Search for the cell housing the specified text and yield its [x, y] center coordinate. 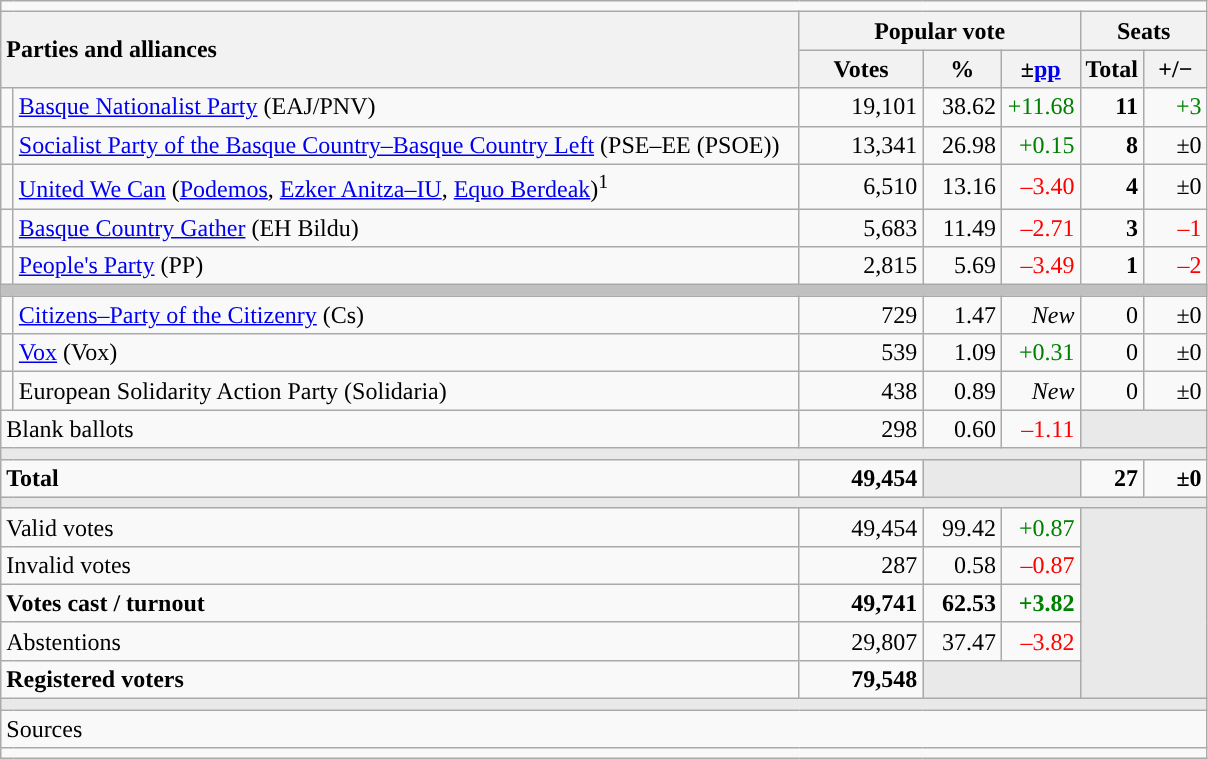
Citizens–Party of the Citizenry (Cs) [406, 315]
Votes [861, 69]
13,341 [861, 145]
1.47 [962, 315]
11.49 [962, 228]
79,548 [861, 679]
438 [861, 391]
0.58 [962, 565]
5,683 [861, 228]
3 [1112, 228]
Votes cast / turnout [400, 603]
–3.82 [1040, 641]
Invalid votes [400, 565]
27 [1112, 478]
26.98 [962, 145]
+3.82 [1040, 603]
19,101 [861, 107]
People's Party (PP) [406, 266]
298 [861, 429]
Basque Nationalist Party (EAJ/PNV) [406, 107]
0.89 [962, 391]
+0.15 [1040, 145]
–3.49 [1040, 266]
Basque Country Gather (EH Bildu) [406, 228]
+11.68 [1040, 107]
+0.87 [1040, 527]
0.60 [962, 429]
European Solidarity Action Party (Solidaria) [406, 391]
99.42 [962, 527]
Parties and alliances [400, 50]
Abstentions [400, 641]
Blank ballots [400, 429]
11 [1112, 107]
–2 [1176, 266]
Seats [1144, 31]
% [962, 69]
Valid votes [400, 527]
+0.31 [1040, 353]
5.69 [962, 266]
Registered voters [400, 679]
–1.11 [1040, 429]
37.47 [962, 641]
62.53 [962, 603]
–1 [1176, 228]
+3 [1176, 107]
539 [861, 353]
–0.87 [1040, 565]
Popular vote [940, 31]
8 [1112, 145]
United We Can (Podemos, Ezker Anitza–IU, Equo Berdeak)1 [406, 186]
1.09 [962, 353]
49,741 [861, 603]
–2.71 [1040, 228]
Sources [604, 729]
±pp [1040, 69]
38.62 [962, 107]
Vox (Vox) [406, 353]
729 [861, 315]
Socialist Party of the Basque Country–Basque Country Left (PSE–EE (PSOE)) [406, 145]
6,510 [861, 186]
4 [1112, 186]
287 [861, 565]
29,807 [861, 641]
1 [1112, 266]
2,815 [861, 266]
+/− [1176, 69]
13.16 [962, 186]
–3.40 [1040, 186]
